Determine the (x, y) coordinate at the center of the cell enclosing the given text.  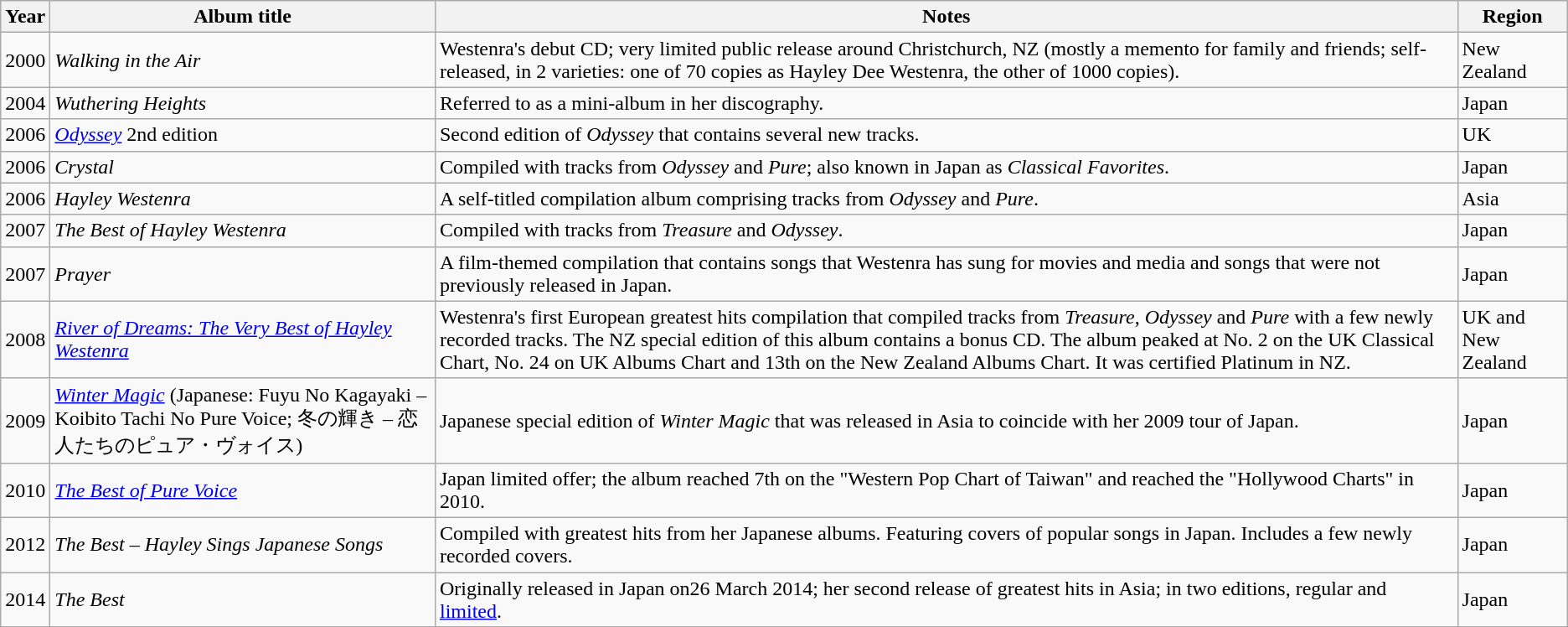
The Best of Hayley Westenra (243, 231)
Notes (946, 17)
2012 (25, 545)
2010 (25, 490)
Wuthering Heights (243, 103)
Asia (1513, 199)
The Best – Hayley Sings Japanese Songs (243, 545)
Originally released in Japan on26 March 2014; her second release of greatest hits in Asia; in two editions, regular and limited. (946, 598)
Region (1513, 17)
Second edition of Odyssey that contains several new tracks. (946, 135)
Hayley Westenra (243, 199)
The Best of Pure Voice (243, 490)
UK (1513, 135)
Compiled with greatest hits from her Japanese albums. Featuring covers of popular songs in Japan. Includes a few newly recorded covers. (946, 545)
2008 (25, 339)
A self-titled compilation album comprising tracks from Odyssey and Pure. (946, 199)
Year (25, 17)
2004 (25, 103)
Crystal (243, 167)
Album title (243, 17)
Walking in the Air (243, 60)
UK and New Zealand (1513, 339)
2000 (25, 60)
Japanese special edition of Winter Magic that was released in Asia to coincide with her 2009 tour of Japan. (946, 421)
Compiled with tracks from Treasure and Odyssey. (946, 231)
A film-themed compilation that contains songs that Westenra has sung for movies and media and songs that were not previously released in Japan. (946, 273)
New Zealand (1513, 60)
2009 (25, 421)
Winter Magic (Japanese: Fuyu No Kagayaki – Koibito Tachi No Pure Voice; 冬の輝き – 恋人たちのピュア・ヴォイス) (243, 421)
The Best (243, 598)
Japan limited offer; the album reached 7th on the "Western Pop Chart of Taiwan" and reached the "Hollywood Charts" in 2010. (946, 490)
Referred to as a mini-album in her discography. (946, 103)
Prayer (243, 273)
Odyssey 2nd edition (243, 135)
Compiled with tracks from Odyssey and Pure; also known in Japan as Classical Favorites. (946, 167)
2014 (25, 598)
River of Dreams: The Very Best of Hayley Westenra (243, 339)
